Search for the cell housing the specified text and yield its (X, Y) center coordinate. 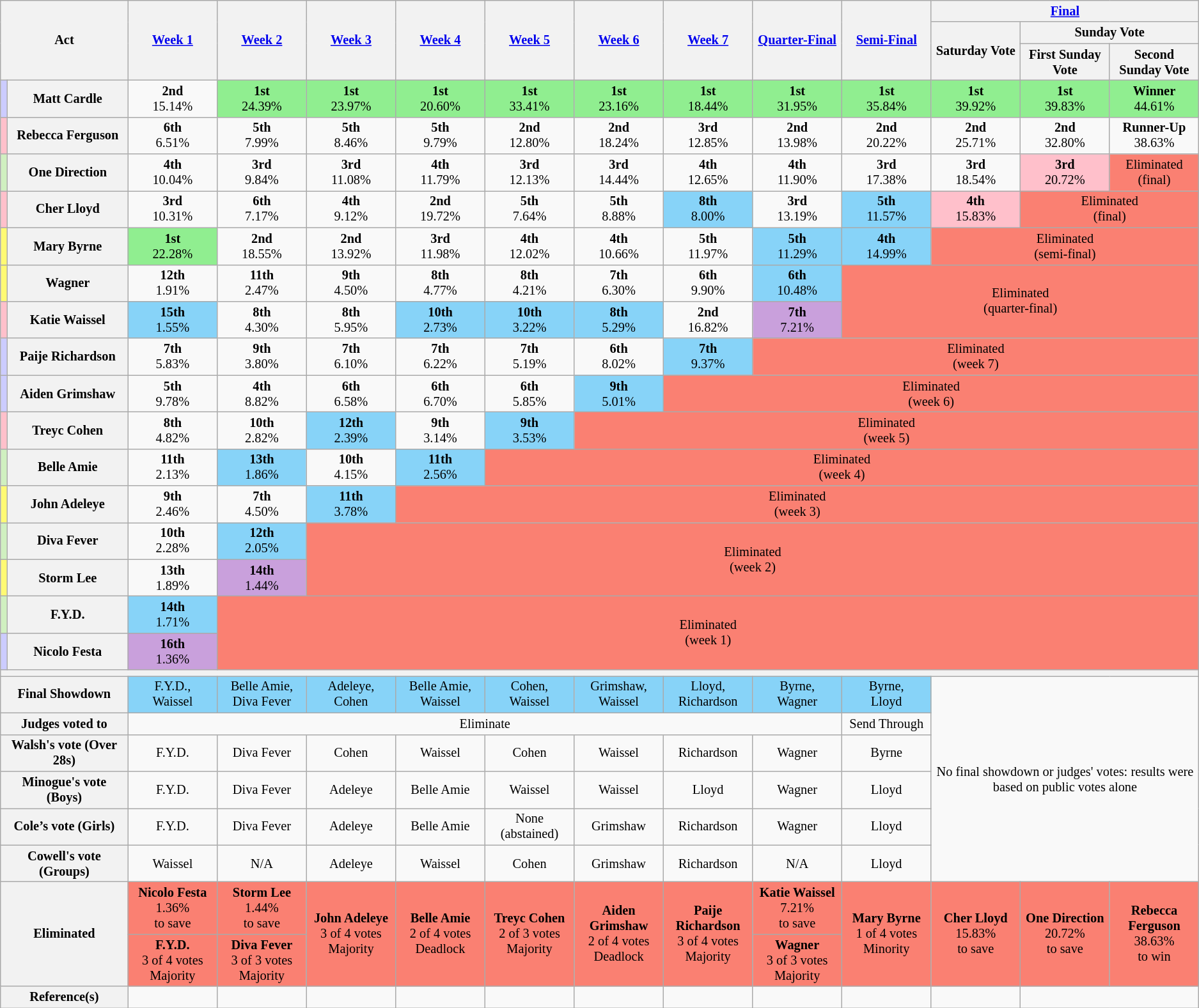
7th7.21% (797, 320)
2nd18.55% (262, 246)
Cher Lloyd15.83%to save (976, 933)
Runner-Up38.63% (1154, 136)
Paije Richardson3 of 4 votesMajority (708, 933)
Storm Lee (68, 578)
5th8.88% (619, 209)
Belle Amie, Waissel (441, 694)
Minogue's vote (Boys) (64, 789)
13th1.89% (173, 578)
10th2.82% (262, 430)
1st23.16% (619, 98)
1st39.83% (1065, 98)
9th3.53% (529, 430)
Mary Byrne1 of 4 votesMinority (886, 933)
8th4.30% (262, 320)
One Direction20.72%to save (1065, 933)
Nicolo Festa (68, 651)
1st31.95% (797, 98)
Reference(s) (64, 997)
4th12.65% (708, 173)
Byrne,Lloyd (886, 694)
Send Through (886, 724)
2nd15.14% (173, 98)
9th2.46% (173, 504)
Walsh's vote (Over 28s) (64, 753)
6th6.51% (173, 136)
5th8.46% (351, 136)
7th6.22% (441, 357)
4th8.82% (262, 394)
1st33.41% (529, 98)
1st39.92% (976, 98)
8th5.95% (351, 320)
5th11.97% (708, 246)
7th5.19% (529, 357)
Final (1065, 11)
8th4.77% (441, 283)
2nd25.71% (976, 136)
3rd9.84% (262, 173)
11th3.78% (351, 504)
Byrne,Wagner (797, 694)
2nd12.80% (529, 136)
Katie Waissel (68, 320)
Eliminated(week 4) (842, 467)
Cowell's vote (Groups) (64, 864)
Belle Amie,Diva Fever (262, 694)
1st24.39% (262, 98)
2nd13.98% (797, 136)
13th1.86% (262, 467)
Aiden Grimshaw2 of 4 votesDeadlock (619, 933)
Katie Waissel7.21%to save (797, 908)
6th5.85% (529, 394)
4th 15.83% (976, 209)
3rd18.54% (976, 173)
3rd20.72% (1065, 173)
Eliminated(semi-final) (1065, 246)
Diva Fever3 of 3 votesMajority (262, 960)
Cole’s vote (Girls) (64, 826)
10th2.28% (173, 541)
John Adeleye 3 of 4 votesMajority (351, 933)
8th5.29% (619, 320)
Week 3 (351, 40)
2nd20.22% (886, 136)
John Adeleye (68, 504)
Saturday Vote (976, 51)
6th6.58% (351, 394)
8th8.00% (708, 209)
9th4.50% (351, 283)
Eliminated(quarter-final) (1020, 302)
Cohen,Waissel (529, 694)
6th10.48% (797, 283)
9th5.01% (619, 394)
9th3.80% (262, 357)
1st22.28% (173, 246)
Wagner3 of 3 votesMajority (797, 960)
Treyc Cohen2 of 3 votesMajority (529, 933)
Week 1 (173, 40)
5th11.57% (886, 209)
One Direction (68, 173)
12th2.05% (262, 541)
3rd12.13% (529, 173)
2nd32.80% (1065, 136)
Judges voted to (64, 724)
Week 5 (529, 40)
Second Sunday Vote (1154, 62)
Byrne (886, 753)
Mary Byrne (68, 246)
10th4.15% (351, 467)
Belle Amie2 of 4 votesDeadlock (441, 933)
4th14.99% (886, 246)
Week 6 (619, 40)
F.Y.D.3 of 4 votesMajority (173, 960)
Week 7 (708, 40)
3rd11.98% (441, 246)
14th1.71% (173, 614)
Sunday Vote (1110, 33)
Grimshaw,Waissel (619, 694)
3rd13.19% (797, 209)
Eliminated (64, 933)
Paije Richardson (68, 357)
2nd19.72% (441, 209)
Final Showdown (64, 694)
Rebecca Ferguson38.63%to win (1154, 933)
Eliminated(week 3) (797, 504)
2nd13.92% (351, 246)
12th2.39% (351, 430)
Eliminated(week 2) (753, 559)
None (abstained) (529, 826)
4th10.66% (619, 246)
3rd17.38% (886, 173)
Nicolo Festa1.36%to save (173, 908)
Cher Lloyd (68, 209)
Matt Cardle (68, 98)
Aiden Grimshaw (68, 394)
1st18.44% (708, 98)
11th2.13% (173, 467)
7th6.10% (351, 357)
Treyc Cohen (68, 430)
Eliminated(week 1) (709, 633)
14th1.44% (262, 578)
Week 2 (262, 40)
4th10.04% (173, 173)
2nd18.24% (619, 136)
No final showdown or judges' votes: results were based on public votes alone (1065, 779)
3rd11.08% (351, 173)
Rebecca Ferguson (68, 136)
1st23.97% (351, 98)
6th7.17% (262, 209)
6th8.02% (619, 357)
8th4.21% (529, 283)
4th9.12% (351, 209)
Storm Lee1.44%to save (262, 908)
9th3.14% (441, 430)
7th9.37% (708, 357)
4th11.79% (441, 173)
7th5.83% (173, 357)
7th6.30% (619, 283)
2nd16.82% (708, 320)
10th2.73% (441, 320)
5th9.79% (441, 136)
11th2.47% (262, 283)
Adeleye,Cohen (351, 694)
Lloyd,Richardson (708, 694)
Winner44.61% (1154, 98)
5th11.29% (797, 246)
First Sunday Vote (1065, 62)
Quarter-Final (797, 40)
8th4.82% (173, 430)
F.Y.D.,Waissel (173, 694)
5th9.78% (173, 394)
Semi-Final (886, 40)
Week 4 (441, 40)
Eliminate (485, 724)
5th7.99% (262, 136)
Eliminated(week 7) (976, 357)
3rd12.85% (708, 136)
7th4.50% (262, 504)
15th1.55% (173, 320)
4th12.02% (529, 246)
3rd14.44% (619, 173)
1st35.84% (886, 98)
4th11.90% (797, 173)
10th3.22% (529, 320)
6th6.70% (441, 394)
1st20.60% (441, 98)
3rd 10.31% (173, 209)
Act (64, 40)
12th1.91% (173, 283)
5th7.64% (529, 209)
11th2.56% (441, 467)
6th9.90% (708, 283)
16th1.36% (173, 651)
Eliminated(week 5) (886, 430)
Eliminated(week 6) (931, 394)
